Return the (X, Y) coordinate for the center point of the cell that contains the specified text.  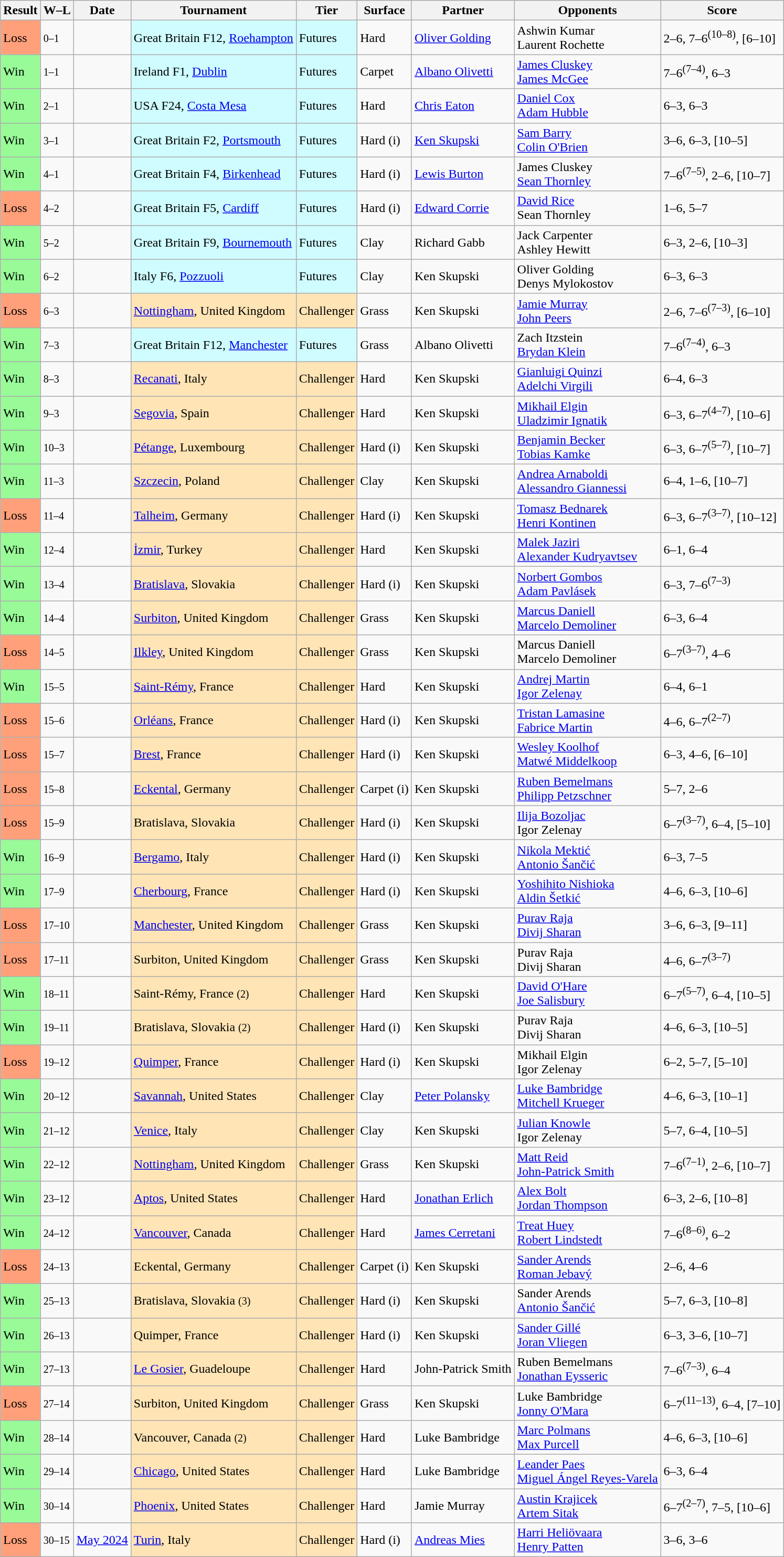
3–6, 6–3, [9–11] (722, 925)
19–12 (57, 1062)
Harri Heliövaara Henry Patten (588, 1540)
USA F24, Costa Mesa (213, 106)
Matt Reid John-Patrick Smith (588, 1164)
6–7(5–7), 6–4, [10–5] (722, 994)
12–4 (57, 550)
16–9 (57, 856)
Alex Bolt Jordan Thompson (588, 1199)
6–7(11–13), 6–4, [7–10] (722, 1403)
5–7, 6–3, [10–8] (722, 1300)
Andrej Martin Igor Zelenay (588, 686)
22–12 (57, 1164)
Andrea Arnaboldi Alessandro Giannessi (588, 482)
Manchester, United Kingdom (213, 925)
6–1, 6–4 (722, 550)
Lewis Burton (463, 174)
6–3, 7–6(7–3) (722, 584)
6–7(3–7), 6–4, [5–10] (722, 823)
Szczecin, Poland (213, 482)
15–7 (57, 755)
Brest, France (213, 755)
Tournament (213, 10)
4–6, 6–3, [10–1] (722, 1096)
6–3, 6–7(4–7), [10–6] (722, 412)
11–4 (57, 515)
5–7, 6–4, [10–5] (722, 1130)
Julian Knowle Igor Zelenay (588, 1130)
15–9 (57, 823)
Austin Krajicek Artem Sitak (588, 1505)
Great Britain F12, Roehampton (213, 38)
6–7(3–7), 4–6 (722, 652)
David Rice Sean Thornley (588, 208)
Ilkley, United Kingdom (213, 652)
24–12 (57, 1232)
Talheim, Germany (213, 515)
Peter Polansky (463, 1096)
Ruben Bemelmans Jonathan Eysseric (588, 1369)
Malek Jaziri Alexander Kudryavtsev (588, 550)
24–13 (57, 1267)
Ruben Bemelmans Philipp Petzschner (588, 788)
30–14 (57, 1505)
Great Britain F4, Birkenhead (213, 174)
6–4, 1–6, [10–7] (722, 482)
Sander Arends Antonio Šančić (588, 1300)
Mikhail Elgin Igor Zelenay (588, 1062)
Phoenix, United States (213, 1505)
2–1 (57, 106)
Great Britain F12, Manchester (213, 344)
Chicago, United States (213, 1471)
Wesley Koolhof Matwé Middelkoop (588, 755)
4–2 (57, 208)
Vancouver, Canada (2) (213, 1437)
Mikhail Elgin Uladzimir Ignatik (588, 412)
8–3 (57, 379)
26–13 (57, 1335)
23–12 (57, 1199)
Jamie Murray (463, 1505)
Luke Bambridge Jonny O'Mara (588, 1403)
4–6, 6–7(3–7) (722, 959)
Luke Bambridge Mitchell Krueger (588, 1096)
Oliver Golding (463, 38)
Gianluigi Quinzi Adelchi Virgili (588, 379)
Carpet (385, 71)
21–12 (57, 1130)
11–3 (57, 482)
David O'Hare Joe Salisbury (588, 994)
Saint-Rémy, France (2) (213, 994)
Great Britain F5, Cardiff (213, 208)
7–3 (57, 344)
Great Britain F9, Bournemouth (213, 242)
Sander Gillé Joran Vliegen (588, 1335)
18–11 (57, 994)
Bratislava, Slovakia (2) (213, 1028)
W–L (57, 10)
Recanati, Italy (213, 379)
25–13 (57, 1300)
1–6, 5–7 (722, 208)
Orléans, France (213, 720)
1–1 (57, 71)
15–8 (57, 788)
3–6, 6–3, [10–5] (722, 140)
James Cluskey Sean Thornley (588, 174)
3–1 (57, 140)
James Cerretani (463, 1232)
Benjamin Becker Tobias Kamke (588, 447)
Jamie Murray John Peers (588, 311)
Sander Arends Roman Jebavý (588, 1267)
Le Gosier, Guadeloupe (213, 1369)
17–9 (57, 891)
Vancouver, Canada (213, 1232)
Venice, Italy (213, 1130)
Opponents (588, 10)
7–6(7–1), 2–6, [10–7] (722, 1164)
Segovia, Spain (213, 412)
2–6, 4–6 (722, 1267)
9–3 (57, 412)
14–4 (57, 618)
6–2, 5–7, [5–10] (722, 1062)
6–3, 4–6, [6–10] (722, 755)
Leander Paes Miguel Ángel Reyes-Varela (588, 1471)
7–6(7–3), 6–4 (722, 1369)
Date (102, 10)
6–3, 2–6, [10–8] (722, 1199)
Score (722, 10)
Ilija Bozoljac Igor Zelenay (588, 823)
John-Patrick Smith (463, 1369)
28–14 (57, 1437)
Turin, Italy (213, 1540)
4–6, 6–7(2–7) (722, 720)
May 2024 (102, 1540)
Bergamo, Italy (213, 856)
7–6(8–6), 6–2 (722, 1232)
6–3, 6–7(5–7), [10–7] (722, 447)
James Cluskey James McGee (588, 71)
İzmir, Turkey (213, 550)
5–7, 2–6 (722, 788)
5–2 (57, 242)
Treat Huey Robert Lindstedt (588, 1232)
Nikola Mektić Antonio Šančić (588, 856)
Richard Gabb (463, 242)
27–14 (57, 1403)
Norbert Gombos Adam Pavlásek (588, 584)
29–14 (57, 1471)
Tier (326, 10)
30–15 (57, 1540)
Daniel Cox Adam Hubble (588, 106)
17–11 (57, 959)
Ireland F1, Dublin (213, 71)
Tomasz Bednarek Henri Kontinen (588, 515)
10–3 (57, 447)
Ashwin Kumar Laurent Rochette (588, 38)
6–4, 6–1 (722, 686)
2–6, 7–6(10–8), [6–10] (722, 38)
Bratislava, Slovakia (3) (213, 1300)
4–6, 6–3, [10–5] (722, 1028)
Yoshihito Nishioka Aldin Šetkić (588, 891)
Savannah, United States (213, 1096)
Edward Corrie (463, 208)
13–4 (57, 584)
Andreas Mies (463, 1540)
Jack Carpenter Ashley Hewitt (588, 242)
6–3 (57, 311)
Pétange, Luxembourg (213, 447)
7–6(7–5), 2–6, [10–7] (722, 174)
Aptos, United States (213, 1199)
19–11 (57, 1028)
Saint-Rémy, France (213, 686)
Marc Polmans Max Purcell (588, 1437)
6–2 (57, 276)
15–5 (57, 686)
6–3, 6–7(3–7), [10–12] (722, 515)
6–7(2–7), 7–5, [10–6] (722, 1505)
3–6, 3–6 (722, 1540)
6–4, 6–3 (722, 379)
Jonathan Erlich (463, 1199)
Zach Itzstein Brydan Klein (588, 344)
Sam Barry Colin O'Brien (588, 140)
Great Britain F2, Portsmouth (213, 140)
27–13 (57, 1369)
6–3, 2–6, [10–3] (722, 242)
15–6 (57, 720)
Italy F6, Pozzuoli (213, 276)
0–1 (57, 38)
Cherbourg, France (213, 891)
Tristan Lamasine Fabrice Martin (588, 720)
14–5 (57, 652)
2–6, 7–6(7–3), [6–10] (722, 311)
4–1 (57, 174)
20–12 (57, 1096)
Result (20, 10)
6–3, 7–5 (722, 856)
Partner (463, 10)
Oliver Golding Denys Mylokostov (588, 276)
Surface (385, 10)
17–10 (57, 925)
Chris Eaton (463, 106)
6–3, 3–6, [10–7] (722, 1335)
